Return the [X, Y] coordinate for the center point of the cell that contains the specified text.  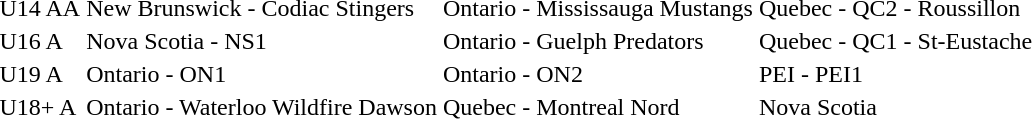
Ontario - Guelph Predators [598, 41]
Nova Scotia - NS1 [262, 41]
Ontario - ON1 [262, 74]
Ontario - ON2 [598, 74]
